Find where the given text appears and provide that cell's center as (x, y) coordinate. 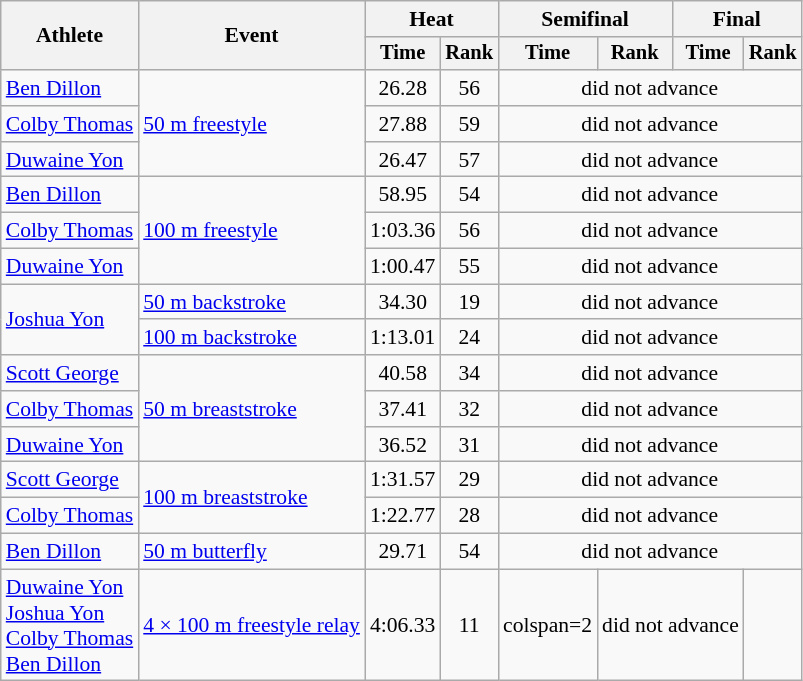
40.58 (402, 373)
Event (252, 36)
26.47 (402, 160)
57 (469, 160)
29.71 (402, 552)
27.88 (402, 124)
24 (469, 338)
34 (469, 373)
36.52 (402, 445)
59 (469, 124)
Duwaine YonJoshua YonColby ThomasBen Dillon (70, 625)
4 × 100 m freestyle relay (252, 625)
1:31.57 (402, 480)
100 m breaststroke (252, 498)
32 (469, 409)
Athlete (70, 36)
55 (469, 267)
1:13.01 (402, 338)
Final (736, 19)
19 (469, 302)
29 (469, 480)
50 m breaststroke (252, 408)
50 m butterfly (252, 552)
Heat (432, 19)
26.28 (402, 88)
50 m backstroke (252, 302)
11 (469, 625)
colspan=2 (548, 625)
Joshua Yon (70, 320)
50 m freestyle (252, 124)
37.41 (402, 409)
28 (469, 516)
100 m freestyle (252, 230)
31 (469, 445)
58.95 (402, 195)
Semifinal (585, 19)
34.30 (402, 302)
1:00.47 (402, 267)
4:06.33 (402, 625)
100 m backstroke (252, 338)
1:22.77 (402, 516)
1:03.36 (402, 231)
